Locate the cell with the specified text and output its [X, Y] center coordinate. 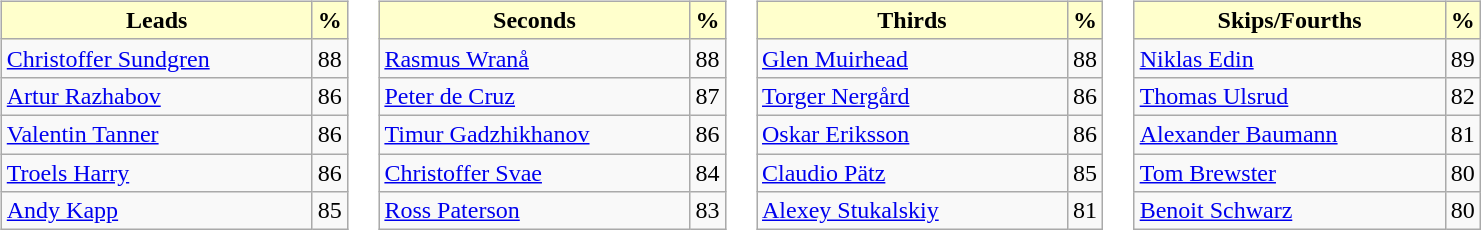
Peter de Cruz [534, 96]
Claudio Pätz [912, 173]
Alexey Stukalskiy [912, 211]
Alexander Baumann [1290, 134]
Ross Paterson [534, 211]
Oskar Eriksson [912, 134]
82 [1462, 96]
Seconds [534, 20]
Tom Brewster [1290, 173]
84 [708, 173]
Artur Razhabov [156, 96]
Benoit Schwarz [1290, 211]
Andy Kapp [156, 211]
Troels Harry [156, 173]
Thomas Ulsrud [1290, 96]
Timur Gadzhikhanov [534, 134]
87 [708, 96]
Christoffer Sundgren [156, 58]
Leads [156, 20]
Niklas Edin [1290, 58]
Christoffer Svae [534, 173]
Thirds [912, 20]
89 [1462, 58]
Valentin Tanner [156, 134]
Torger Nergård [912, 96]
Skips/Fourths [1290, 20]
83 [708, 211]
Glen Muirhead [912, 58]
Rasmus Wranå [534, 58]
